Capture the cell that displays the provided text and extract its (X, Y) central coordinate. 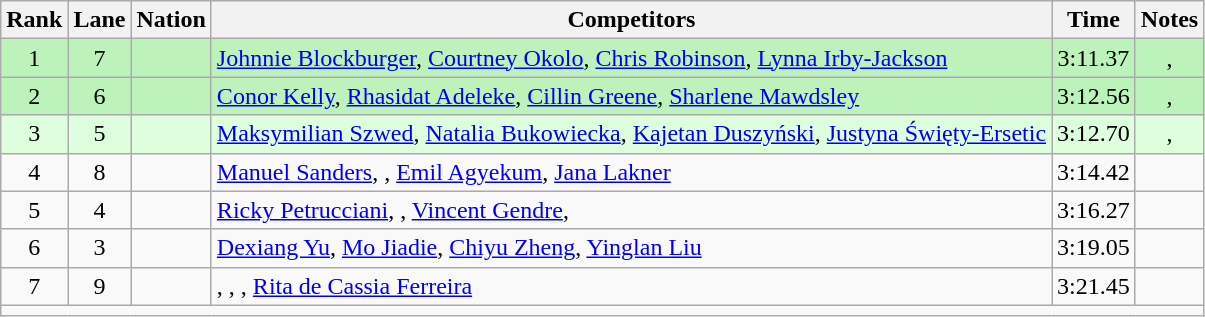
3:11.37 (1094, 58)
Time (1094, 20)
3:14.42 (1094, 172)
3:16.27 (1094, 210)
3:19.05 (1094, 248)
Johnnie Blockburger, Courtney Okolo, Chris Robinson, Lynna Irby-Jackson (631, 58)
Dexiang Yu, Mo Jiadie, Chiyu Zheng, Yinglan Liu (631, 248)
Lane (100, 20)
Nation (171, 20)
Notes (1169, 20)
, , , Rita de Cassia Ferreira (631, 286)
Maksymilian Szwed, Natalia Bukowiecka, Kajetan Duszyński, Justyna Święty-Ersetic (631, 134)
8 (100, 172)
Conor Kelly, Rhasidat Adeleke, Cillin Greene, Sharlene Mawdsley (631, 96)
1 (34, 58)
9 (100, 286)
3:12.56 (1094, 96)
Competitors (631, 20)
Ricky Petrucciani, , Vincent Gendre, (631, 210)
2 (34, 96)
Rank (34, 20)
3:21.45 (1094, 286)
Manuel Sanders, , Emil Agyekum, Jana Lakner (631, 172)
3:12.70 (1094, 134)
